Capture the cell that displays the provided text and extract its [X, Y] central coordinate. 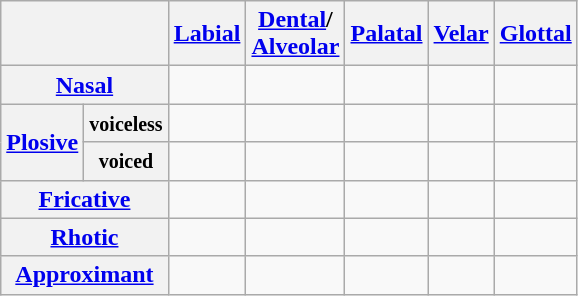
Fricative [84, 199]
Glottal [536, 34]
voiced [126, 161]
Dental/Alveolar [296, 34]
Nasal [84, 85]
Labial [207, 34]
voiceless [126, 123]
Rhotic [84, 237]
Plosive [42, 142]
Approximant [84, 275]
Velar [461, 34]
Palatal [386, 34]
